Locate the cell with the specified text and output its (X, Y) center coordinate. 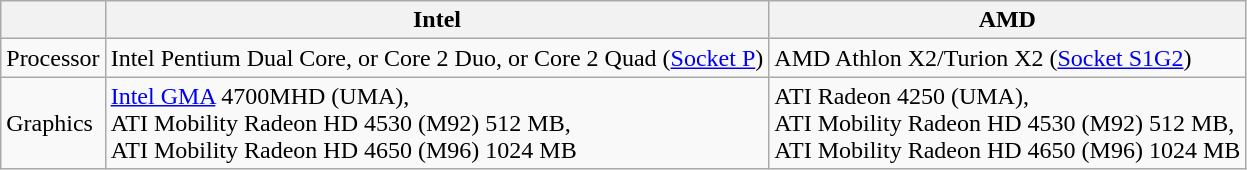
Intel (437, 20)
Intel GMA 4700MHD (UMA),ATI Mobility Radeon HD 4530 (M92) 512 MB,ATI Mobility Radeon HD 4650 (M96) 1024 MB (437, 123)
AMD Athlon X2/Turion X2 (Socket S1G2) (1008, 58)
AMD (1008, 20)
Intel Pentium Dual Core, or Core 2 Duo, or Core 2 Quad (Socket P) (437, 58)
ATI Radeon 4250 (UMA),ATI Mobility Radeon HD 4530 (M92) 512 MB,ATI Mobility Radeon HD 4650 (M96) 1024 MB (1008, 123)
Processor (53, 58)
Graphics (53, 123)
